Determine the [x, y] coordinate at the center of the cell enclosing the given text.  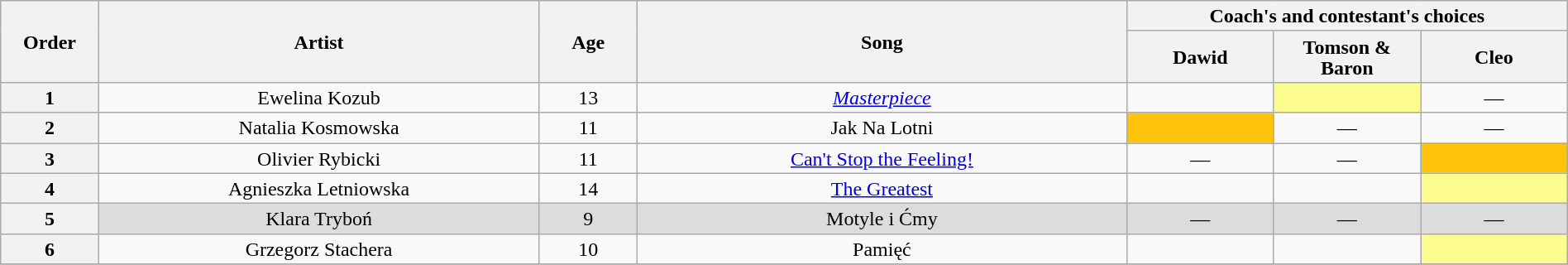
13 [588, 98]
6 [50, 248]
2 [50, 128]
Coach's and contestant's choices [1346, 17]
Jak Na Lotni [882, 128]
Age [588, 41]
10 [588, 248]
4 [50, 189]
Natalia Kosmowska [319, 128]
Song [882, 41]
Order [50, 41]
Can't Stop the Feeling! [882, 157]
Artist [319, 41]
Klara Tryboń [319, 219]
Olivier Rybicki [319, 157]
5 [50, 219]
Cleo [1494, 56]
Masterpiece [882, 98]
Motyle i Ćmy [882, 219]
Agnieszka Letniowska [319, 189]
Pamięć [882, 248]
14 [588, 189]
3 [50, 157]
The Greatest [882, 189]
1 [50, 98]
Tomson & Baron [1347, 56]
Grzegorz Stachera [319, 248]
Dawid [1200, 56]
Ewelina Kozub [319, 98]
9 [588, 219]
